Search for the cell housing the specified text and yield its [x, y] center coordinate. 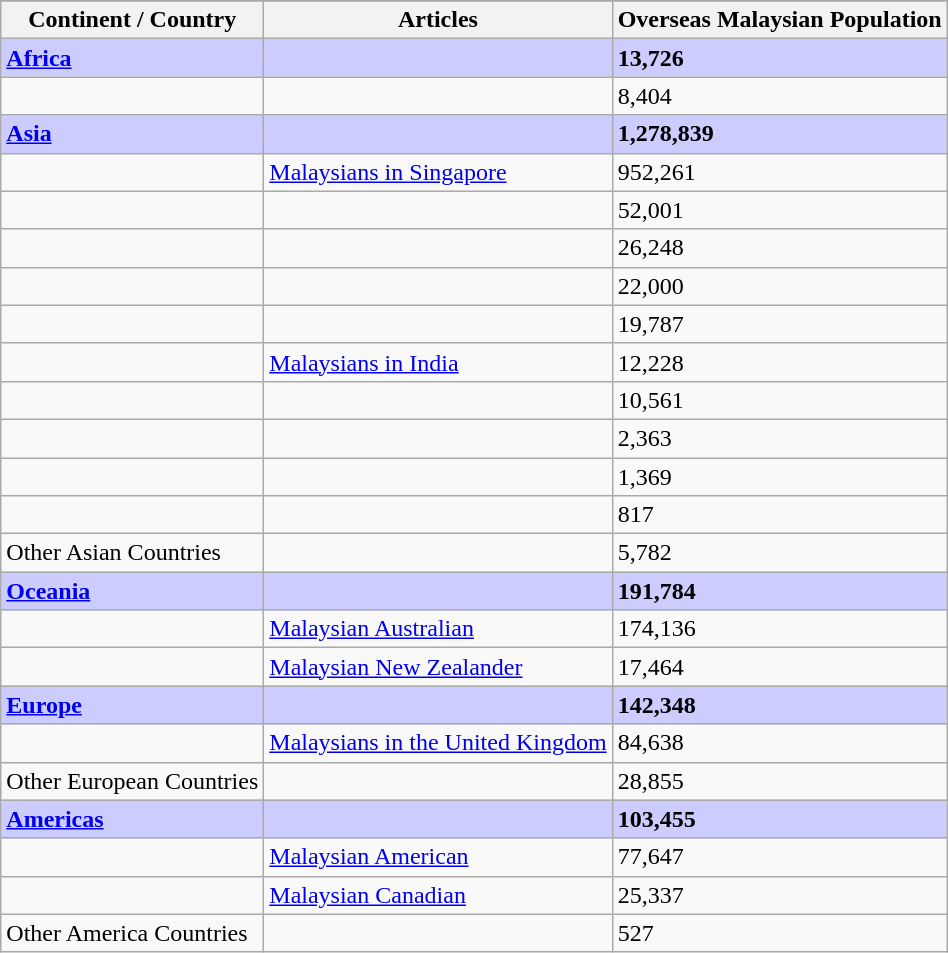
77,647 [780, 857]
174,136 [780, 629]
Other European Countries [132, 781]
8,404 [780, 96]
Europe [132, 705]
5,782 [780, 553]
Asia [132, 134]
Malaysians in Singapore [438, 172]
952,261 [780, 172]
Overseas Malaysian Population [780, 20]
17,464 [780, 667]
84,638 [780, 743]
Continent / Country [132, 20]
Malaysian Canadian [438, 895]
142,348 [780, 705]
191,784 [780, 591]
12,228 [780, 362]
28,855 [780, 781]
817 [780, 515]
26,248 [780, 248]
Malaysian Australian [438, 629]
2,363 [780, 438]
22,000 [780, 286]
52,001 [780, 210]
19,787 [780, 324]
Africa [132, 58]
25,337 [780, 895]
Malaysian New Zealander [438, 667]
527 [780, 933]
Articles [438, 20]
1,278,839 [780, 134]
1,369 [780, 477]
Malaysian American [438, 857]
103,455 [780, 819]
Malaysians in the United Kingdom [438, 743]
Oceania [132, 591]
13,726 [780, 58]
10,561 [780, 400]
Americas [132, 819]
Other Asian Countries [132, 553]
Other America Countries [132, 933]
Malaysians in India [438, 362]
